Provide the [X, Y] coordinate of the cell's center where the given text is located.  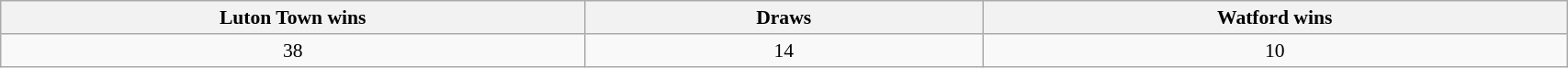
Watford wins [1275, 17]
38 [293, 51]
Draws [784, 17]
10 [1275, 51]
Luton Town wins [293, 17]
14 [784, 51]
